Pinpoint the cell where the given text exists, returning its (X, Y) midpoint coordinate. 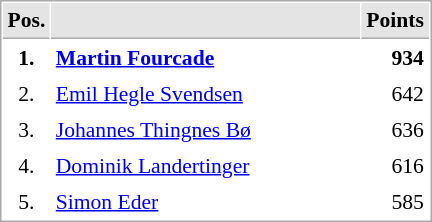
2. (26, 93)
Points (396, 21)
Dominik Landertinger (206, 165)
3. (26, 129)
4. (26, 165)
585 (396, 201)
1. (26, 57)
Martin Fourcade (206, 57)
5. (26, 201)
Simon Eder (206, 201)
Johannes Thingnes Bø (206, 129)
Pos. (26, 21)
642 (396, 93)
616 (396, 165)
Emil Hegle Svendsen (206, 93)
934 (396, 57)
636 (396, 129)
